Search for the cell housing the specified text and yield its (x, y) center coordinate. 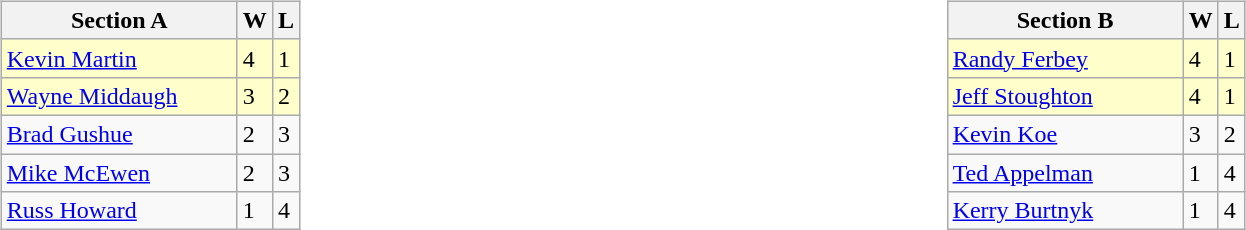
Kerry Burtnyk (1065, 211)
Section B (1065, 20)
Brad Gushue (119, 134)
Kevin Martin (119, 58)
Section A (119, 20)
Wayne Middaugh (119, 96)
Mike McEwen (119, 173)
Kevin Koe (1065, 134)
Jeff Stoughton (1065, 96)
Russ Howard (119, 211)
Ted Appelman (1065, 173)
Randy Ferbey (1065, 58)
